Pinpoint the cell where the given text exists, returning its (x, y) midpoint coordinate. 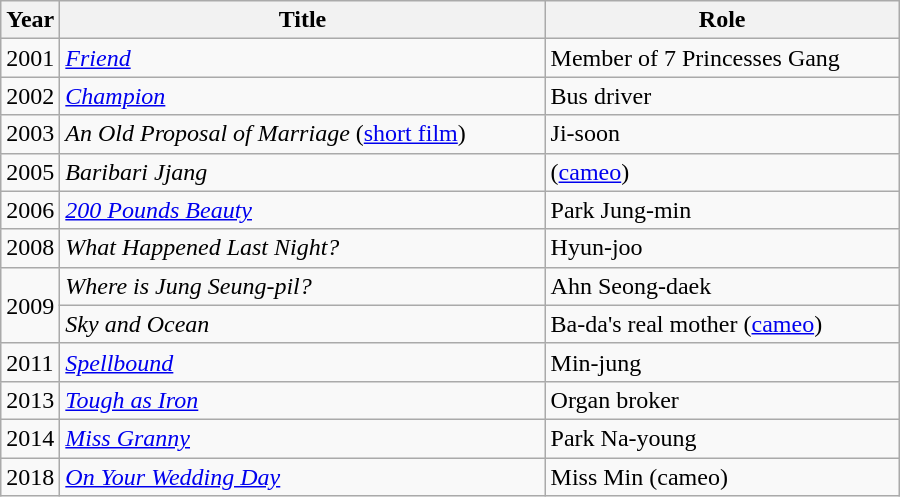
An Old Proposal of Marriage (short film) (302, 134)
Where is Jung Seung-pil? (302, 286)
Ji-soon (722, 134)
What Happened Last Night? (302, 248)
2011 (30, 362)
2006 (30, 210)
2005 (30, 172)
Park Na-young (722, 438)
Organ broker (722, 400)
Ba-da's real mother (cameo) (722, 324)
2001 (30, 58)
Ahn Seong-daek (722, 286)
Spellbound (302, 362)
Year (30, 20)
200 Pounds Beauty (302, 210)
Park Jung-min (722, 210)
Miss Min (cameo) (722, 477)
On Your Wedding Day (302, 477)
Hyun-joo (722, 248)
2002 (30, 96)
2008 (30, 248)
Min-jung (722, 362)
2014 (30, 438)
2009 (30, 305)
Miss Granny (302, 438)
Friend (302, 58)
Member of 7 Princesses Gang (722, 58)
Champion (302, 96)
Tough as Iron (302, 400)
Bus driver (722, 96)
Role (722, 20)
2013 (30, 400)
2018 (30, 477)
2003 (30, 134)
Baribari Jjang (302, 172)
(cameo) (722, 172)
Sky and Ocean (302, 324)
Title (302, 20)
